For the text-containing cell, return its midpoint in (X, Y) coordinate format. 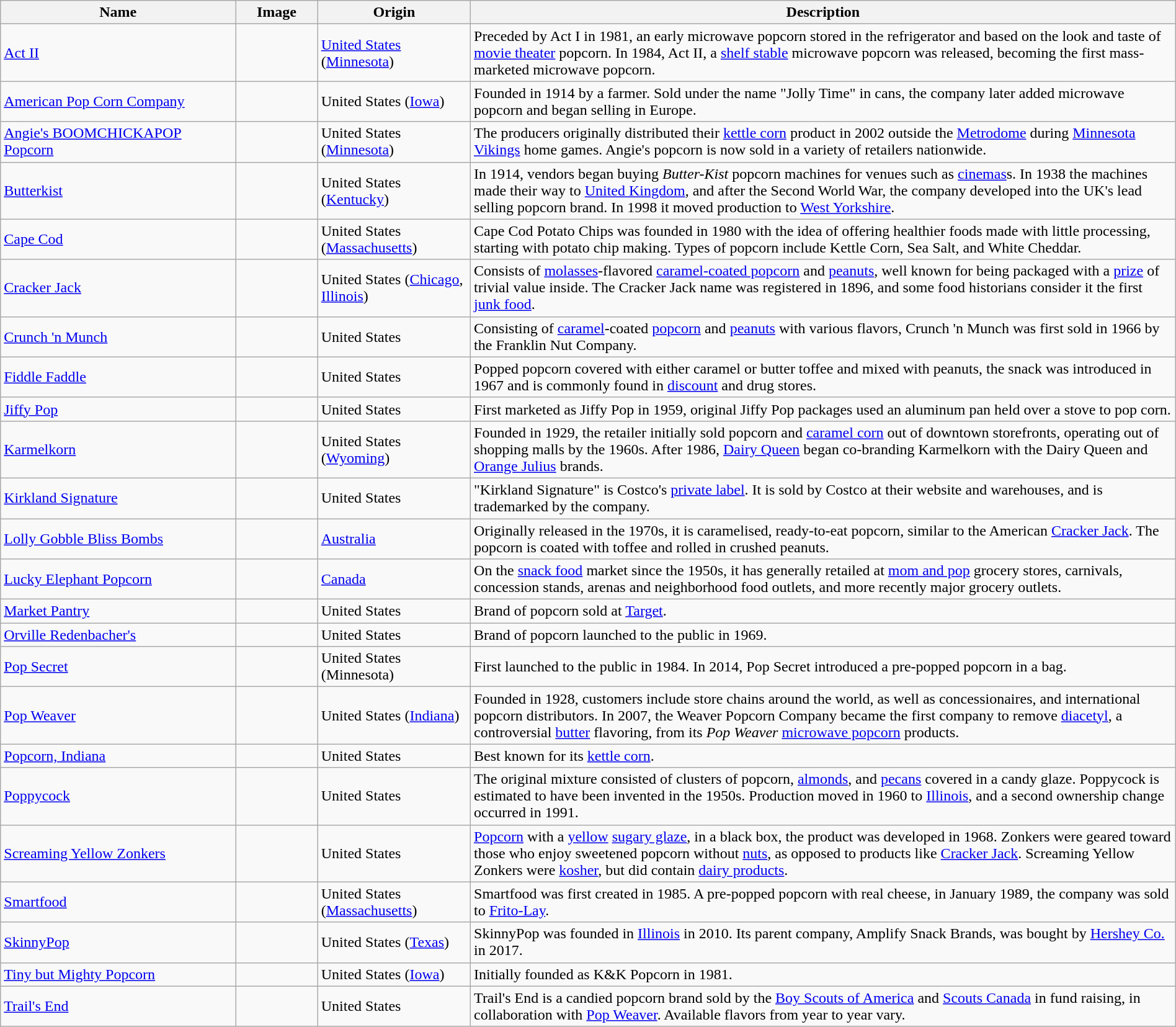
United States (Indiana) (394, 715)
Image (277, 12)
First launched to the public in 1984. In 2014, Pop Secret introduced a pre-popped popcorn in a bag. (824, 666)
Name (118, 12)
United States (Chicago, Illinois) (394, 288)
Australia (394, 539)
Founded in 1914 by a farmer. Sold under the name "Jolly Time" in cans, the company later added microwave popcorn and began selling in Europe. (824, 102)
United States (Texas) (394, 942)
Lucky Elephant Popcorn (118, 580)
Description (824, 12)
Kirkland Signature (118, 498)
United States (Kentucky) (394, 191)
Act II (118, 53)
Karmelkorn (118, 449)
Smartfood (118, 902)
Lolly Gobble Bliss Bombs (118, 539)
Trail's End (118, 1007)
"Kirkland Signature" is Costco's private label. It is sold by Costco at their website and warehouses, and is trademarked by the company. (824, 498)
Canada (394, 580)
Pop Weaver (118, 715)
Cracker Jack (118, 288)
Fiddle Faddle (118, 377)
SkinnyPop (118, 942)
Poppycock (118, 796)
Popcorn, Indiana (118, 756)
First marketed as Jiffy Pop in 1959, original Jiffy Pop packages used an aluminum pan held over a stove to pop corn. (824, 409)
Cape Cod (118, 240)
Screaming Yellow Zonkers (118, 853)
Tiny but Mighty Popcorn (118, 974)
American Pop Corn Company (118, 102)
Jiffy Pop (118, 409)
Smartfood was first created in 1985. A pre-popped popcorn with real cheese, in January 1989, the company was sold to Frito-Lay. (824, 902)
Pop Secret (118, 666)
United States (Wyoming) (394, 449)
Brand of popcorn launched to the public in 1969. (824, 635)
Butterkist (118, 191)
SkinnyPop was founded in Illinois in 2010. Its parent company, Amplify Snack Brands, was bought by Hershey Co. in 2017. (824, 942)
Crunch 'n Munch (118, 336)
Angie's BOOMCHICKAPOP Popcorn (118, 141)
Orville Redenbacher's (118, 635)
Brand of popcorn sold at Target. (824, 611)
Consisting of caramel-coated popcorn and peanuts with various flavors, Crunch 'n Munch was first sold in 1966 by the Franklin Nut Company. (824, 336)
Initially founded as K&K Popcorn in 1981. (824, 974)
Best known for its kettle corn. (824, 756)
Origin (394, 12)
Market Pantry (118, 611)
